From the cell containing the given text, extract its center point as [x, y] coordinate. 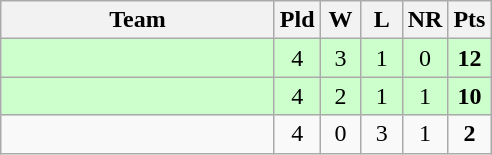
Pts [470, 20]
12 [470, 58]
NR [425, 20]
Pld [297, 20]
Team [138, 20]
10 [470, 96]
L [382, 20]
W [340, 20]
